Output the (X, Y) coordinate of the center of the cell containing the given text.  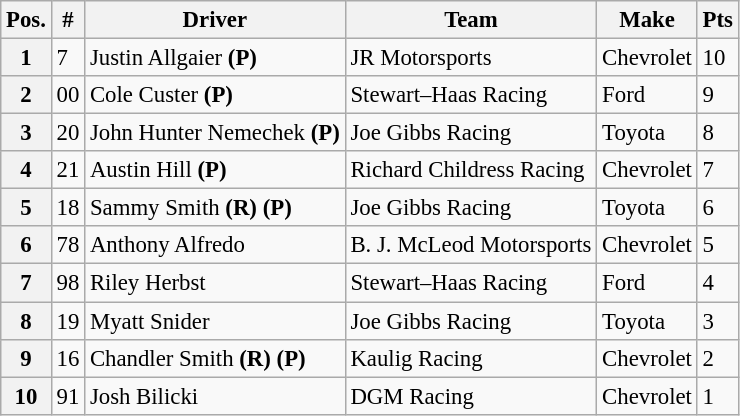
20 (68, 133)
16 (68, 358)
Make (647, 20)
Richard Childress Racing (471, 170)
JR Motorsports (471, 58)
Pos. (26, 20)
21 (68, 170)
# (68, 20)
Driver (216, 20)
Anthony Alfredo (216, 245)
19 (68, 321)
Kaulig Racing (471, 358)
Myatt Snider (216, 321)
DGM Racing (471, 396)
Justin Allgaier (P) (216, 58)
Cole Custer (P) (216, 95)
Josh Bilicki (216, 396)
B. J. McLeod Motorsports (471, 245)
91 (68, 396)
Austin Hill (P) (216, 170)
John Hunter Nemechek (P) (216, 133)
Team (471, 20)
Sammy Smith (R) (P) (216, 208)
78 (68, 245)
Riley Herbst (216, 283)
18 (68, 208)
98 (68, 283)
00 (68, 95)
Pts (718, 20)
Chandler Smith (R) (P) (216, 358)
